Find where the given text appears and provide that cell's center as (x, y) coordinate. 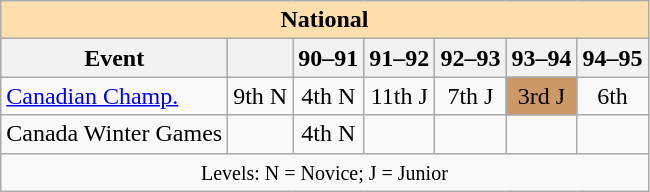
11th J (400, 96)
3rd J (542, 96)
National (324, 20)
Event (114, 58)
94–95 (612, 58)
Levels: N = Novice; J = Junior (324, 172)
6th (612, 96)
92–93 (470, 58)
90–91 (328, 58)
Canadian Champ. (114, 96)
7th J (470, 96)
Canada Winter Games (114, 134)
9th N (260, 96)
93–94 (542, 58)
91–92 (400, 58)
